Identify which cell holds the provided text, then report its (X, Y) central coordinate. 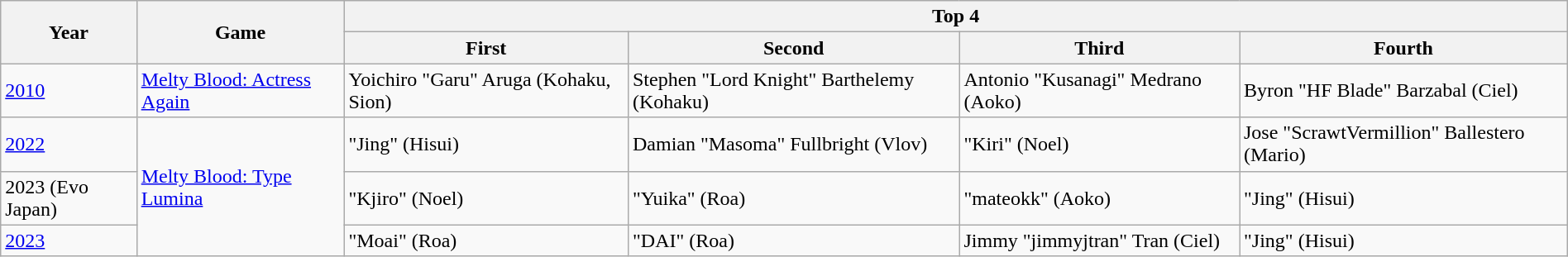
First (486, 48)
Antonio "Kusanagi" Medrano (Aoko) (1100, 91)
"Kiri" (Noel) (1100, 144)
Melty Blood: Type Lumina (240, 187)
Jimmy "jimmyjtran" Tran (Ciel) (1100, 240)
2022 (69, 144)
Jose "ScrawtVermillion" Ballestero (Mario) (1403, 144)
Byron "HF Blade" Barzabal (Ciel) (1403, 91)
2023 (69, 240)
Damian "Masoma" Fullbright (Vlov) (793, 144)
2010 (69, 91)
Top 4 (956, 17)
"Yuika" (Roa) (793, 198)
"DAI" (Roa) (793, 240)
Melty Blood: Actress Again (240, 91)
"Moai" (Roa) (486, 240)
Yoichiro "Garu" Aruga (Kohaku, Sion) (486, 91)
Fourth (1403, 48)
Game (240, 32)
"Kjiro" (Noel) (486, 198)
2023 (Evo Japan) (69, 198)
"mateokk" (Aoko) (1100, 198)
Year (69, 32)
Stephen "Lord Knight" Barthelemy (Kohaku) (793, 91)
Second (793, 48)
Third (1100, 48)
